Find where the given text appears and provide that cell's center as (X, Y) coordinate. 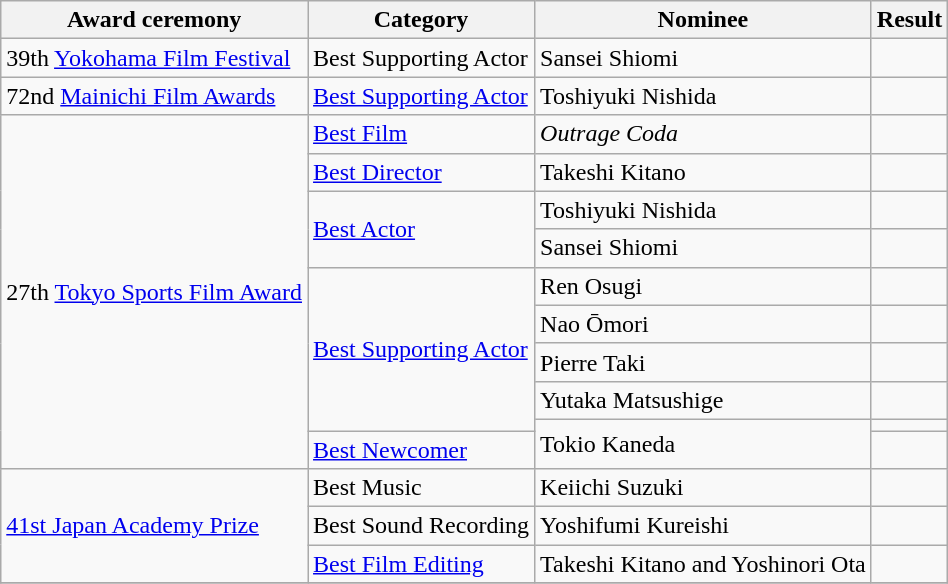
Best Newcomer (422, 449)
Best Actor (422, 229)
Best Director (422, 172)
Yutaka Matsushige (704, 400)
Yoshifumi Kureishi (704, 526)
Tokio Kaneda (704, 444)
Takeshi Kitano and Yoshinori Ota (704, 564)
27th Tokyo Sports Film Award (154, 292)
Best Film (422, 134)
Outrage Coda (704, 134)
Category (422, 20)
41st Japan Academy Prize (154, 526)
Result (909, 20)
Best Film Editing (422, 564)
Takeshi Kitano (704, 172)
Nao Ōmori (704, 324)
39th Yokohama Film Festival (154, 58)
72nd Mainichi Film Awards (154, 96)
Best Sound Recording (422, 526)
Nominee (704, 20)
Best Music (422, 488)
Award ceremony (154, 20)
Pierre Taki (704, 362)
Keiichi Suzuki (704, 488)
Ren Osugi (704, 286)
